Locate the cell with the specified text and output its [X, Y] center coordinate. 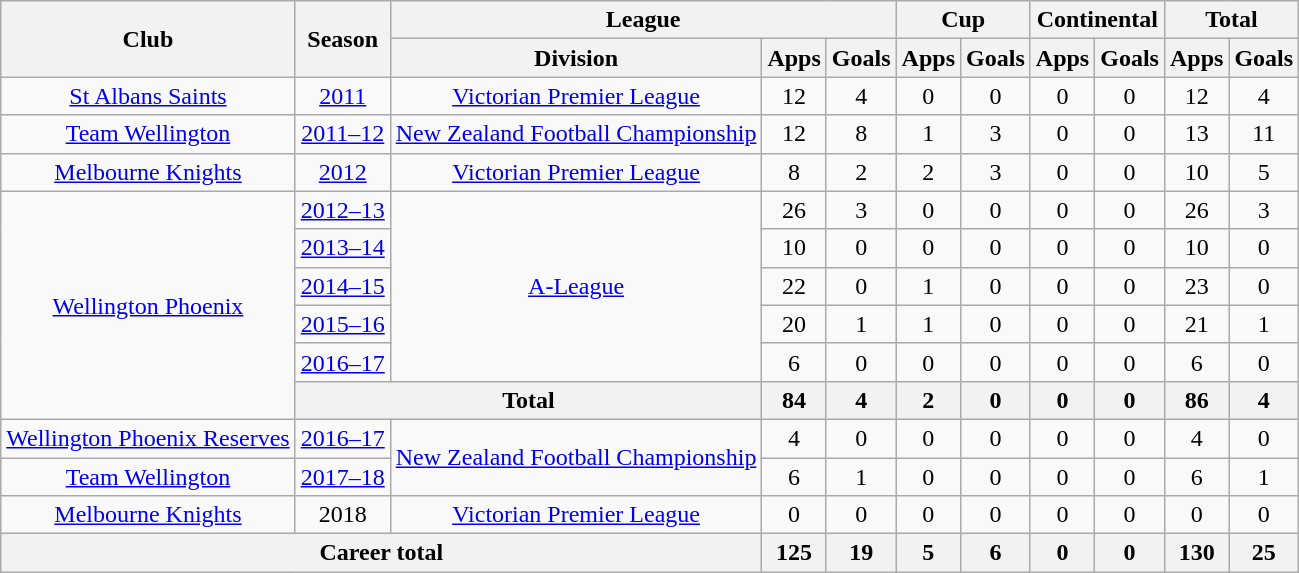
2011–12 [342, 134]
Wellington Phoenix Reserves [148, 438]
21 [1196, 324]
League [643, 20]
2011 [342, 96]
86 [1196, 400]
19 [861, 553]
Cup [963, 20]
2014–15 [342, 286]
A-League [576, 286]
Wellington Phoenix [148, 305]
130 [1196, 553]
2013–14 [342, 248]
25 [1264, 553]
2012 [342, 172]
23 [1196, 286]
2012–13 [342, 210]
125 [794, 553]
St Albans Saints [148, 96]
22 [794, 286]
Season [342, 39]
Club [148, 39]
2017–18 [342, 477]
2015–16 [342, 324]
11 [1264, 134]
Career total [382, 553]
Continental [1097, 20]
84 [794, 400]
Division [576, 58]
20 [794, 324]
13 [1196, 134]
2018 [342, 515]
